Pinpoint the cell where the given text exists, returning its [X, Y] midpoint coordinate. 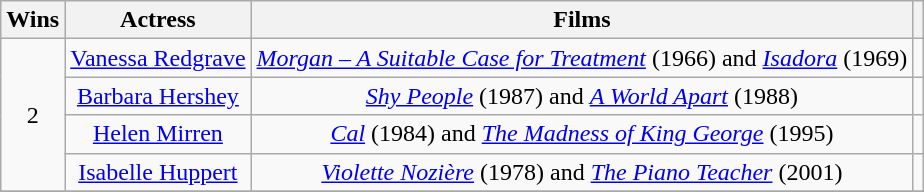
2 [33, 115]
Shy People (1987) and A World Apart (1988) [582, 96]
Violette Nozière (1978) and The Piano Teacher (2001) [582, 172]
Wins [33, 20]
Morgan – A Suitable Case for Treatment (1966) and Isadora (1969) [582, 58]
Films [582, 20]
Isabelle Huppert [158, 172]
Actress [158, 20]
Cal (1984) and The Madness of King George (1995) [582, 134]
Barbara Hershey [158, 96]
Vanessa Redgrave [158, 58]
Helen Mirren [158, 134]
